Determine the [X, Y] coordinate at the center of the cell enclosing the given text.  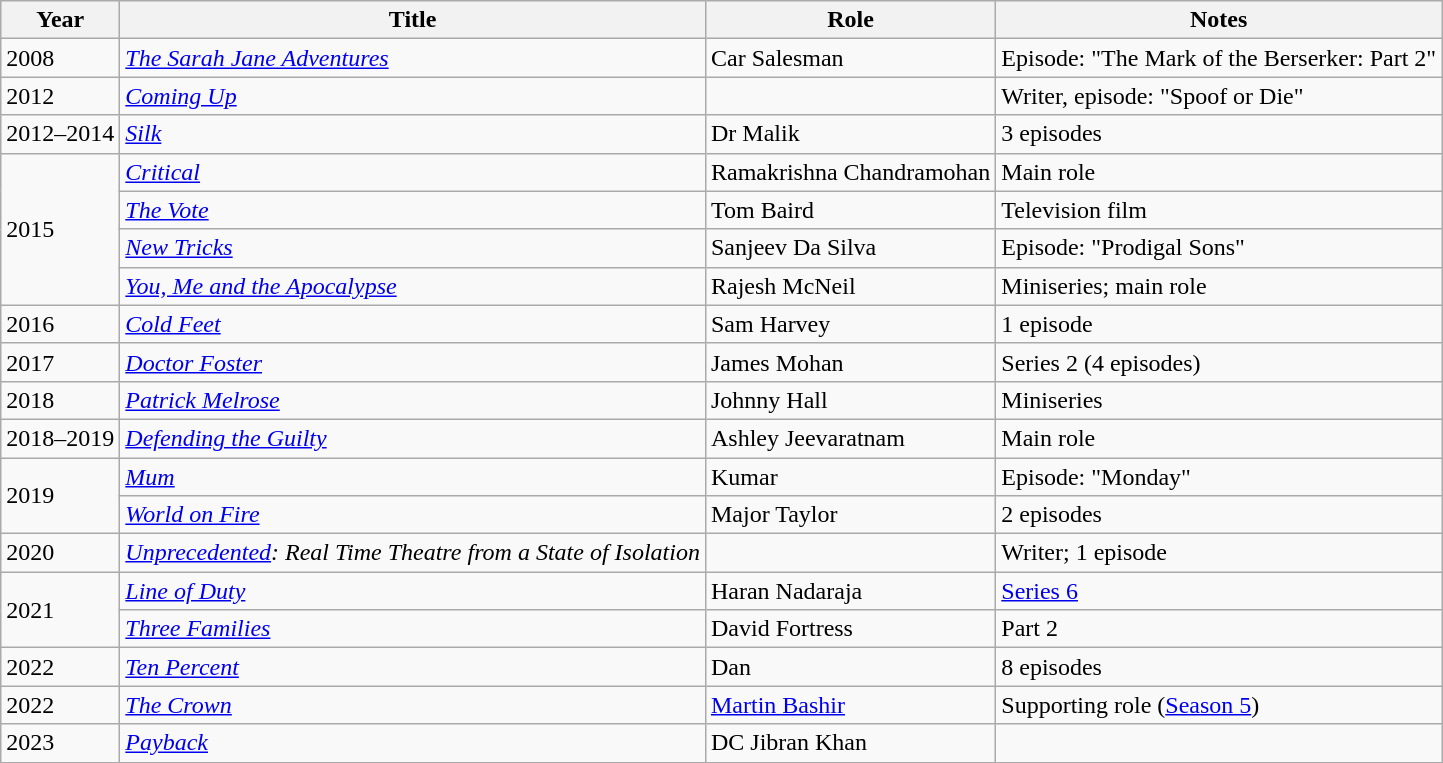
New Tricks [413, 248]
DC Jibran Khan [850, 743]
Doctor Foster [413, 362]
Sam Harvey [850, 324]
Series 2 (4 episodes) [1219, 362]
Part 2 [1219, 629]
Patrick Melrose [413, 400]
2018–2019 [60, 438]
2 episodes [1219, 515]
Payback [413, 743]
Unprecedented: Real Time Theatre from a State of Isolation [413, 553]
The Vote [413, 210]
Miniseries [1219, 400]
Defending the Guilty [413, 438]
2015 [60, 229]
World on Fire [413, 515]
Mum [413, 477]
Tom Baird [850, 210]
2012–2014 [60, 134]
2021 [60, 610]
Role [850, 20]
Miniseries; main role [1219, 286]
Writer; 1 episode [1219, 553]
Year [60, 20]
Sanjeev Da Silva [850, 248]
Haran Nadaraja [850, 591]
Critical [413, 172]
1 episode [1219, 324]
Series 6 [1219, 591]
Episode: "Monday" [1219, 477]
Dan [850, 667]
Ten Percent [413, 667]
2017 [60, 362]
Ashley Jeevaratnam [850, 438]
3 episodes [1219, 134]
Dr Malik [850, 134]
Television film [1219, 210]
Kumar [850, 477]
8 episodes [1219, 667]
2008 [60, 58]
Three Families [413, 629]
Episode: "Prodigal Sons" [1219, 248]
Martin Bashir [850, 705]
David Fortress [850, 629]
Title [413, 20]
James Mohan [850, 362]
Car Salesman [850, 58]
Supporting role (Season 5) [1219, 705]
Episode: "The Mark of the Berserker: Part 2" [1219, 58]
You, Me and the Apocalypse [413, 286]
2019 [60, 496]
2018 [60, 400]
Line of Duty [413, 591]
Cold Feet [413, 324]
Notes [1219, 20]
Writer, episode: "Spoof or Die" [1219, 96]
The Crown [413, 705]
Ramakrishna Chandramohan [850, 172]
2016 [60, 324]
Rajesh McNeil [850, 286]
2023 [60, 743]
2020 [60, 553]
Major Taylor [850, 515]
Coming Up [413, 96]
Johnny Hall [850, 400]
Silk [413, 134]
The Sarah Jane Adventures [413, 58]
2012 [60, 96]
